Locate the cell with the specified text and output its [x, y] center coordinate. 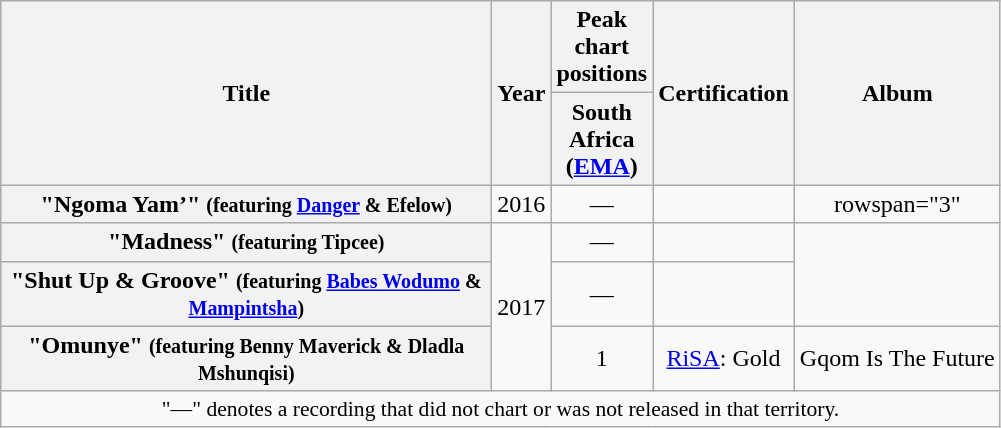
Title [246, 93]
"—" denotes a recording that did not chart or was not released in that territory. [501, 409]
Year [522, 93]
South Africa (EMA) [602, 139]
Album [897, 93]
Peak chart positions [602, 47]
"Ngoma Yam’" (featuring Danger & Efelow) [246, 204]
"Shut Up & Groove" (featuring Babes Wodumo & Mampintsha) [246, 294]
rowspan="3" [897, 204]
1 [602, 358]
"Omunye" (featuring Benny Maverick & Dladla Mshunqisi) [246, 358]
Gqom Is The Future [897, 358]
2017 [522, 307]
Certification [724, 93]
2016 [522, 204]
"Madness" (featuring Tipcee) [246, 242]
RiSA: Gold [724, 358]
